Provide the (x, y) coordinate of the cell's center where the given text is located.  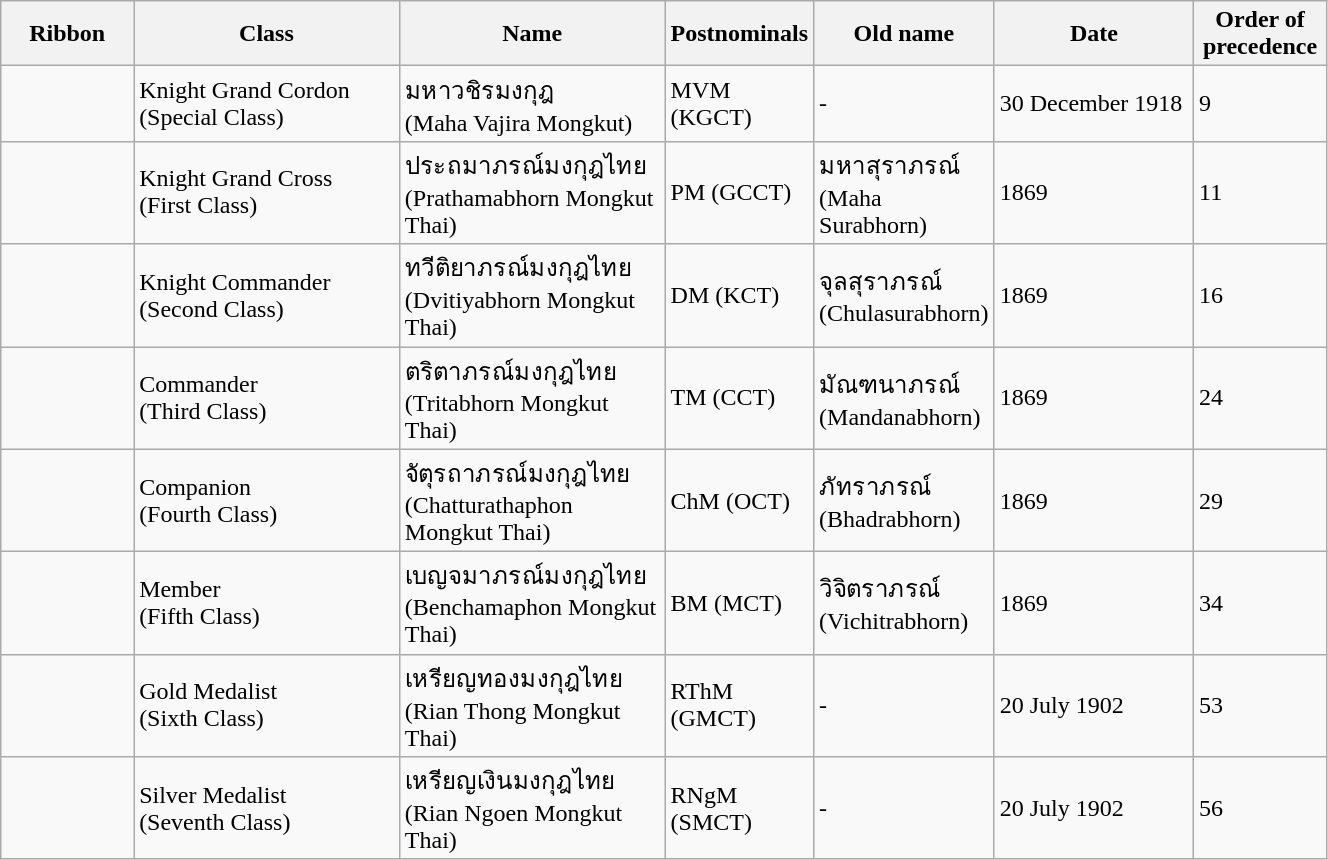
มหาวชิรมงกุฎ(Maha Vajira Mongkut) (532, 104)
MVM (KGCT) (740, 104)
Knight Grand Cross(First Class) (267, 192)
Ribbon (68, 34)
Name (532, 34)
ChM (OCT) (740, 500)
PM (GCCT) (740, 192)
จุลสุราภรณ์ (Chulasurabhorn) (904, 296)
เหรียญเงินมงกุฎไทย(Rian Ngoen Mongkut Thai) (532, 808)
16 (1260, 296)
Order of precedence (1260, 34)
เบญจมาภรณ์มงกุฎไทย(Benchamaphon Mongkut Thai) (532, 604)
DM (KCT) (740, 296)
Knight Grand Cordon(Special Class) (267, 104)
TM (CCT) (740, 398)
Companion(Fourth Class) (267, 500)
วิจิตราภรณ์ (Vichitrabhorn) (904, 604)
Knight Commander(Second Class) (267, 296)
9 (1260, 104)
Member(Fifth Class) (267, 604)
จัตุรถาภรณ์มงกุฎไทย(Chatturathaphon Mongkut Thai) (532, 500)
มัณฑนาภรณ์ (Mandanabhorn) (904, 398)
Date (1094, 34)
BM (MCT) (740, 604)
11 (1260, 192)
Gold Medalist(Sixth Class) (267, 706)
56 (1260, 808)
29 (1260, 500)
30 December 1918 (1094, 104)
ภัทราภรณ์ (Bhadrabhorn) (904, 500)
53 (1260, 706)
34 (1260, 604)
ประถมาภรณ์มงกุฎไทย(Prathamabhorn Mongkut Thai) (532, 192)
RNgM (SMCT) (740, 808)
Commander(Third Class) (267, 398)
ตริตาภรณ์มงกุฎไทย(Tritabhorn Mongkut Thai) (532, 398)
Old name (904, 34)
มหาสุราภรณ์ (Maha Surabhorn) (904, 192)
24 (1260, 398)
Class (267, 34)
RThM (GMCT) (740, 706)
เหรียญทองมงกุฎไทย(Rian Thong Mongkut Thai) (532, 706)
ทวีติยาภรณ์มงกุฎไทย(Dvitiyabhorn Mongkut Thai) (532, 296)
Silver Medalist(Seventh Class) (267, 808)
Postnominals (740, 34)
